Locate the cell with the specified text and output its [X, Y] center coordinate. 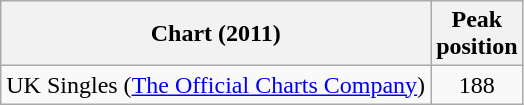
Chart (2011) [216, 34]
188 [477, 85]
UK Singles (The Official Charts Company) [216, 85]
Peakposition [477, 34]
